Detect which cell encompasses the target text, then output its [x, y] center coordinate. 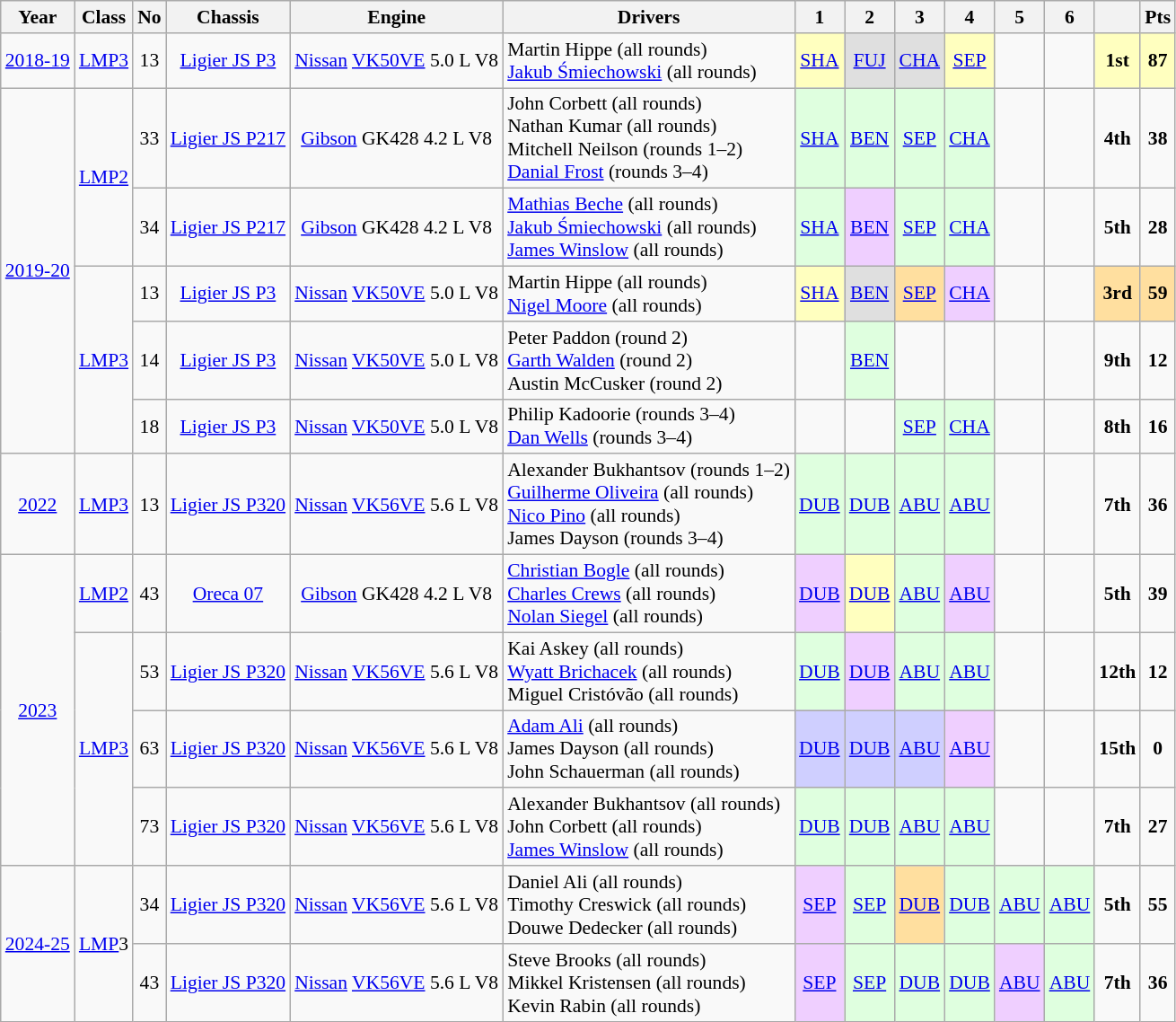
Martin Hippe (all rounds) Nigel Moore (all rounds) [648, 295]
5 [1020, 17]
2 [870, 17]
Chassis [228, 17]
6 [1070, 17]
39 [1158, 595]
2023 [38, 710]
Pts [1158, 17]
FUJ [870, 61]
Year [38, 17]
87 [1158, 61]
Alexander Bukhantsov (rounds 1–2) Guilherme Oliveira (all rounds) Nico Pino (all rounds) James Dayson (rounds 3–4) [648, 505]
Christian Bogle (all rounds) Charles Crews (all rounds) Nolan Siegel (all rounds) [648, 595]
0 [1158, 749]
No [149, 17]
Steve Brooks (all rounds) Mikkel Kristensen (all rounds) Kevin Rabin (all rounds) [648, 982]
14 [149, 361]
8th [1117, 426]
Drivers [648, 17]
Mathias Beche (all rounds) Jakub Śmiechowski (all rounds) James Winslow (all rounds) [648, 228]
Daniel Ali (all rounds) Timothy Creswick (all rounds) Douwe Dedecker (all rounds) [648, 905]
59 [1158, 295]
2024-25 [38, 943]
16 [1158, 426]
Class [104, 17]
John Corbett (all rounds) Nathan Kumar (all rounds) Mitchell Neilson (rounds 1–2) Danial Frost (rounds 3–4) [648, 138]
2022 [38, 505]
55 [1158, 905]
1 [820, 17]
3rd [1117, 295]
Kai Askey (all rounds) Wyatt Brichacek (all rounds) Miguel Cristóvão (all rounds) [648, 672]
3 [919, 17]
2019-20 [38, 271]
12th [1117, 672]
2018-19 [38, 61]
63 [149, 749]
Alexander Bukhantsov (all rounds) John Corbett (all rounds) James Winslow (all rounds) [648, 828]
Martin Hippe (all rounds) Jakub Śmiechowski (all rounds) [648, 61]
Engine [397, 17]
27 [1158, 828]
53 [149, 672]
Oreca 07 [228, 595]
4th [1117, 138]
1st [1117, 61]
Philip Kadoorie (rounds 3–4) Dan Wells (rounds 3–4) [648, 426]
9th [1117, 361]
33 [149, 138]
28 [1158, 228]
73 [149, 828]
15th [1117, 749]
38 [1158, 138]
18 [149, 426]
4 [970, 17]
Adam Ali (all rounds) James Dayson (all rounds) John Schauerman (all rounds) [648, 749]
Peter Paddon (round 2) Garth Walden (round 2) Austin McCusker (round 2) [648, 361]
